Determine the (X, Y) coordinate at the center of the cell enclosing the given text.  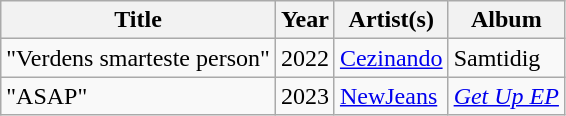
"ASAP" (138, 96)
Album (506, 20)
"Verdens smarteste person" (138, 58)
Artist(s) (391, 20)
Get Up EP (506, 96)
2022 (304, 58)
Title (138, 20)
NewJeans (391, 96)
Samtidig (506, 58)
Year (304, 20)
2023 (304, 96)
Cezinando (391, 58)
